From the cell containing the given text, extract its center point as [x, y] coordinate. 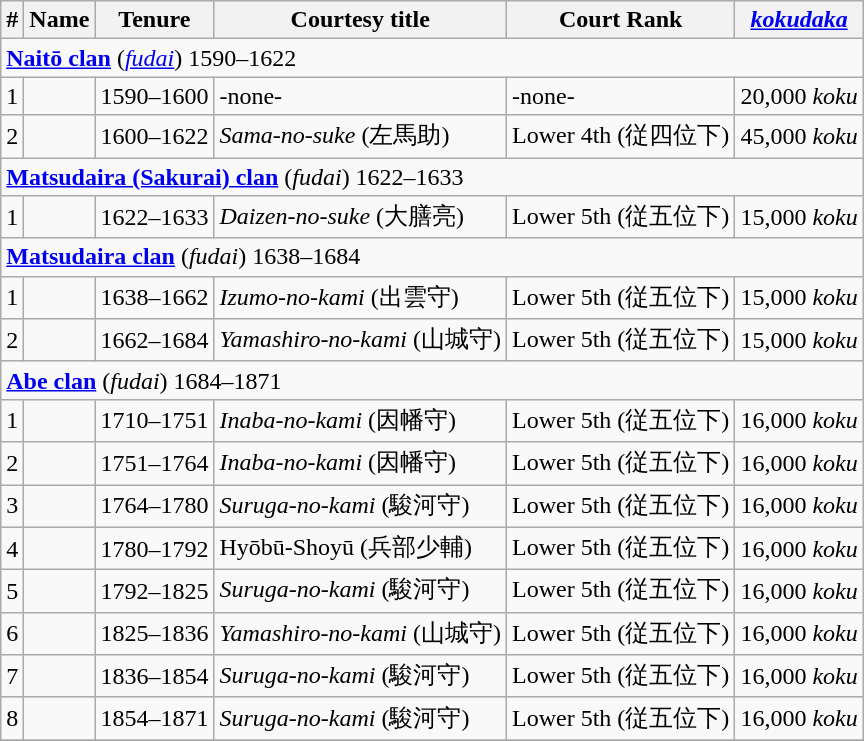
45,000 koku [799, 136]
Tenure [154, 20]
# [12, 20]
1836–1854 [154, 676]
Sama-no-suke (左馬助) [360, 136]
Matsudaira clan (fudai) 1638–1684 [432, 257]
8 [12, 718]
Court Rank [621, 20]
kokudaka [799, 20]
4 [12, 548]
1662–1684 [154, 340]
Matsudaira (Sakurai) clan (fudai) 1622–1633 [432, 177]
1622–1633 [154, 218]
3 [12, 506]
Name [60, 20]
1638–1662 [154, 298]
1710–1751 [154, 420]
Daizen-no-suke (大膳亮) [360, 218]
1780–1792 [154, 548]
20,000 koku [799, 96]
1854–1871 [154, 718]
7 [12, 676]
1590–1600 [154, 96]
1825–1836 [154, 634]
Naitō clan (fudai) 1590–1622 [432, 58]
Hyōbū-Shoyū (兵部少輔) [360, 548]
Abe clan (fudai) 1684–1871 [432, 380]
Lower 4th (従四位下) [621, 136]
5 [12, 592]
1764–1780 [154, 506]
1751–1764 [154, 464]
1792–1825 [154, 592]
Izumo-no-kami (出雲守) [360, 298]
1600–1622 [154, 136]
6 [12, 634]
Courtesy title [360, 20]
